Find where the given text appears and provide that cell's center as (X, Y) coordinate. 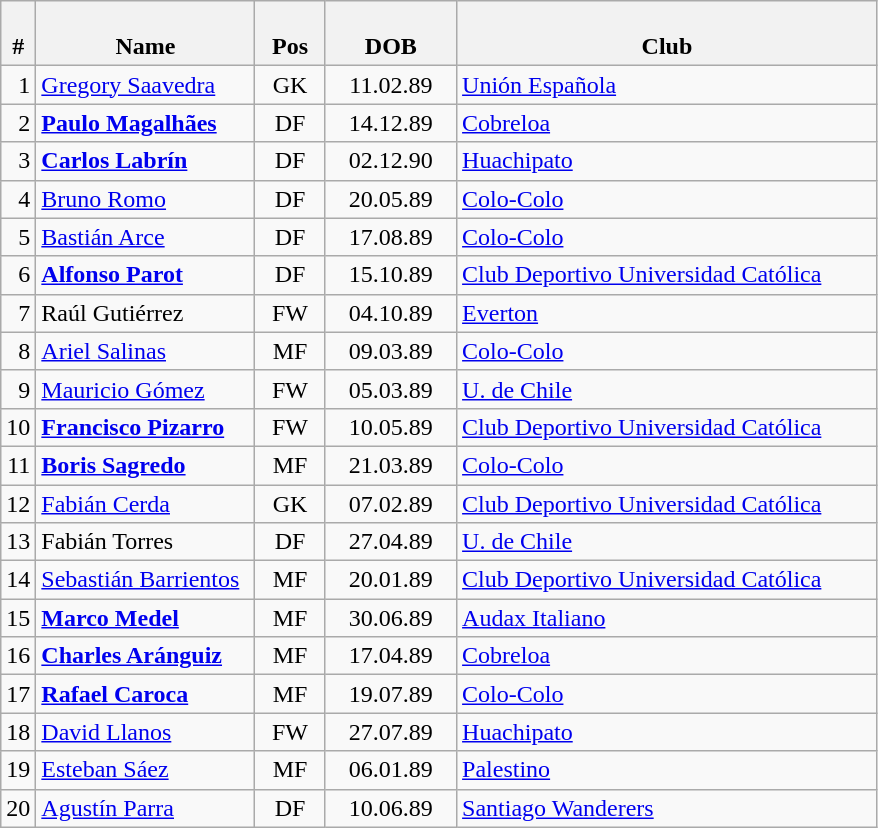
DOB (390, 34)
11 (18, 465)
04.10.89 (390, 313)
11.02.89 (390, 85)
30.06.89 (390, 618)
09.03.89 (390, 351)
17 (18, 694)
9 (18, 389)
Francisco Pizarro (146, 427)
1 (18, 85)
Sebastián Barrientos (146, 580)
Ariel Salinas (146, 351)
Unión Española (668, 85)
27.07.89 (390, 732)
Bastián Arce (146, 237)
Marco Medel (146, 618)
27.04.89 (390, 542)
14.12.89 (390, 123)
17.08.89 (390, 237)
Pos (290, 34)
Fabián Torres (146, 542)
18 (18, 732)
David Llanos (146, 732)
Agustín Parra (146, 808)
Esteban Sáez (146, 770)
16 (18, 656)
8 (18, 351)
02.12.90 (390, 161)
21.03.89 (390, 465)
17.04.89 (390, 656)
Boris Sagredo (146, 465)
19 (18, 770)
19.07.89 (390, 694)
7 (18, 313)
Santiago Wanderers (668, 808)
Alfonso Parot (146, 275)
10 (18, 427)
4 (18, 199)
Gregory Saavedra (146, 85)
3 (18, 161)
14 (18, 580)
10.05.89 (390, 427)
13 (18, 542)
15.10.89 (390, 275)
Audax Italiano (668, 618)
20.01.89 (390, 580)
15 (18, 618)
Club (668, 34)
Paulo Magalhães (146, 123)
Bruno Romo (146, 199)
Rafael Caroca (146, 694)
Mauricio Gómez (146, 389)
Carlos Labrín (146, 161)
Name (146, 34)
05.03.89 (390, 389)
Palestino (668, 770)
5 (18, 237)
Charles Aránguiz (146, 656)
20 (18, 808)
# (18, 34)
07.02.89 (390, 503)
2 (18, 123)
Fabián Cerda (146, 503)
Raúl Gutiérrez (146, 313)
Everton (668, 313)
06.01.89 (390, 770)
20.05.89 (390, 199)
10.06.89 (390, 808)
6 (18, 275)
12 (18, 503)
